Detect which cell encompasses the target text, then output its (X, Y) center coordinate. 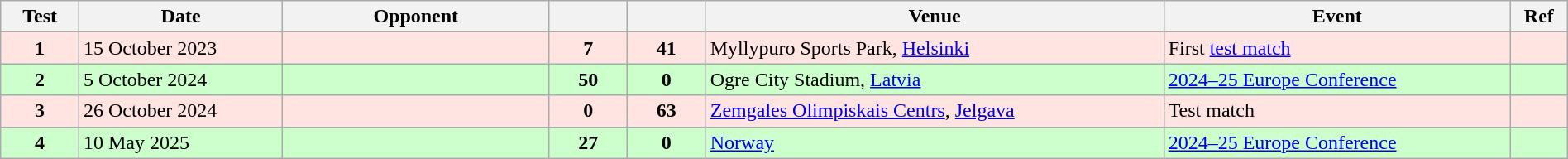
50 (589, 79)
Ref (1538, 17)
Zemgales Olimpiskais Centrs, Jelgava (935, 111)
Norway (935, 142)
3 (40, 111)
4 (40, 142)
1 (40, 48)
26 October 2024 (180, 111)
41 (667, 48)
15 October 2023 (180, 48)
Test match (1336, 111)
Test (40, 17)
Ogre City Stadium, Latvia (935, 79)
Event (1336, 17)
Opponent (416, 17)
First test match (1336, 48)
63 (667, 111)
Venue (935, 17)
2 (40, 79)
10 May 2025 (180, 142)
Myllypuro Sports Park, Helsinki (935, 48)
27 (589, 142)
7 (589, 48)
5 October 2024 (180, 79)
Date (180, 17)
